Pinpoint the cell where the given text exists, returning its [X, Y] midpoint coordinate. 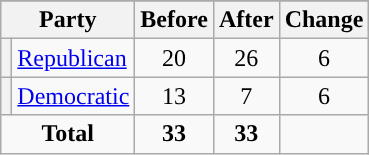
Party [68, 20]
Republican [74, 58]
26 [246, 58]
13 [174, 96]
7 [246, 96]
Total [68, 134]
Democratic [74, 96]
Change [324, 20]
After [246, 20]
20 [174, 58]
Before [174, 20]
